Locate the cell with the specified text and output its [x, y] center coordinate. 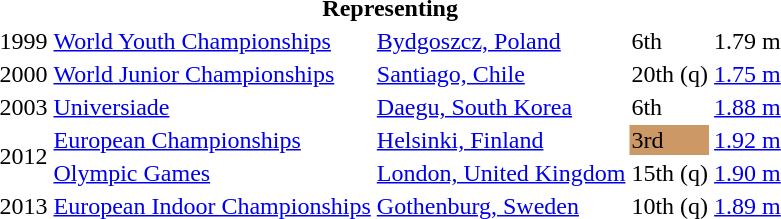
European Championships [212, 140]
Santiago, Chile [501, 74]
Daegu, South Korea [501, 107]
London, United Kingdom [501, 173]
3rd [670, 140]
15th (q) [670, 173]
World Youth Championships [212, 41]
Universiade [212, 107]
Olympic Games [212, 173]
20th (q) [670, 74]
Helsinki, Finland [501, 140]
World Junior Championships [212, 74]
Bydgoszcz, Poland [501, 41]
